Return the (x, y) coordinate for the center point of the cell that contains the specified text.  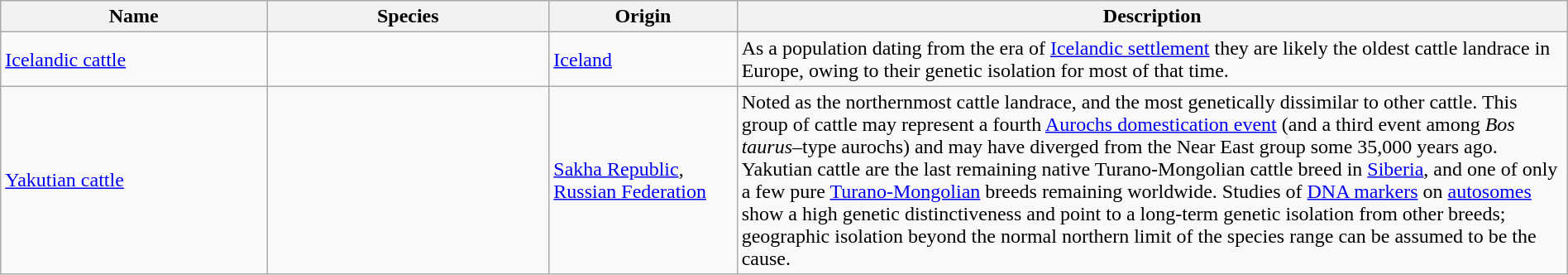
Icelandic cattle (134, 60)
Name (134, 17)
Sakha Republic, Russian Federation (643, 181)
Description (1152, 17)
Yakutian cattle (134, 181)
Species (409, 17)
Origin (643, 17)
Iceland (643, 60)
